Extract the [x, y] coordinate from the center of the cell holding the provided text.  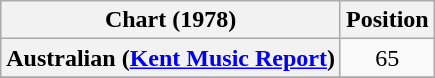
Australian (Kent Music Report) [171, 58]
Chart (1978) [171, 20]
Position [387, 20]
65 [387, 58]
